Capture the cell that displays the provided text and extract its (x, y) central coordinate. 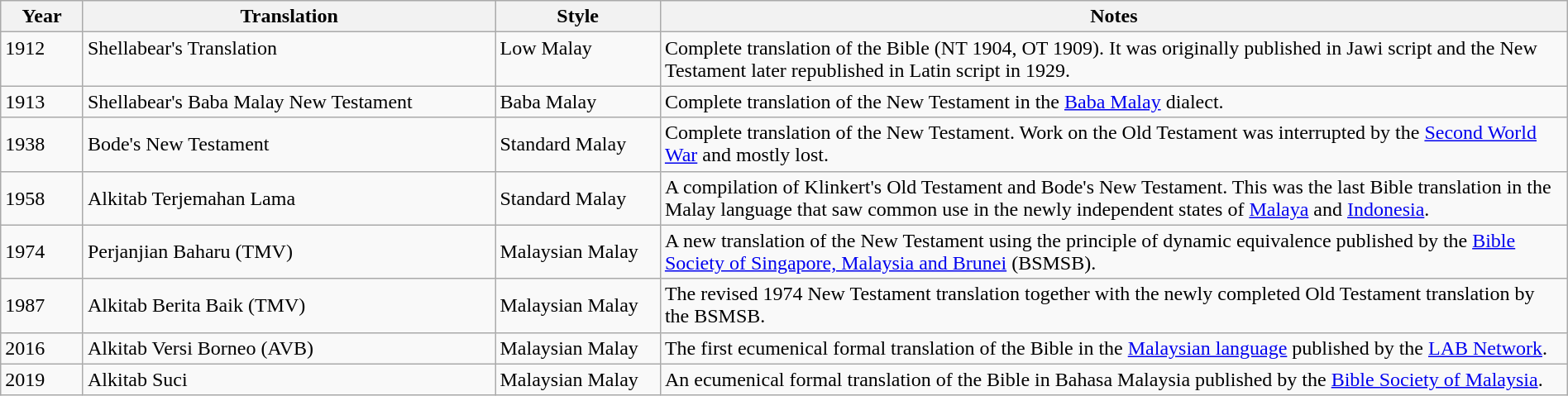
Shellabear's Baba Malay New Testament (289, 102)
1987 (42, 306)
2019 (42, 379)
1912 (42, 60)
1958 (42, 198)
Alkitab Suci (289, 379)
An ecumenical formal translation of the Bible in Bahasa Malaysia published by the Bible Society of Malaysia. (1113, 379)
Translation (289, 17)
Perjanjian Baharu (TMV) (289, 251)
Complete translation of the New Testament. Work on the Old Testament was interrupted by the Second World War and mostly lost. (1113, 144)
Complete translation of the New Testament in the Baba Malay dialect. (1113, 102)
Bode's New Testament (289, 144)
Low Malay (577, 60)
Shellabear's Translation (289, 60)
Baba Malay (577, 102)
Alkitab Versi Borneo (AVB) (289, 348)
1974 (42, 251)
Notes (1113, 17)
Year (42, 17)
2016 (42, 348)
Style (577, 17)
1938 (42, 144)
Alkitab Berita Baik (TMV) (289, 306)
Alkitab Terjemahan Lama (289, 198)
The revised 1974 New Testament translation together with the newly completed Old Testament translation by the BSMSB. (1113, 306)
1913 (42, 102)
The first ecumenical formal translation of the Bible in the Malaysian language published by the LAB Network. (1113, 348)
